Output the [X, Y] coordinate of the center of the cell containing the given text.  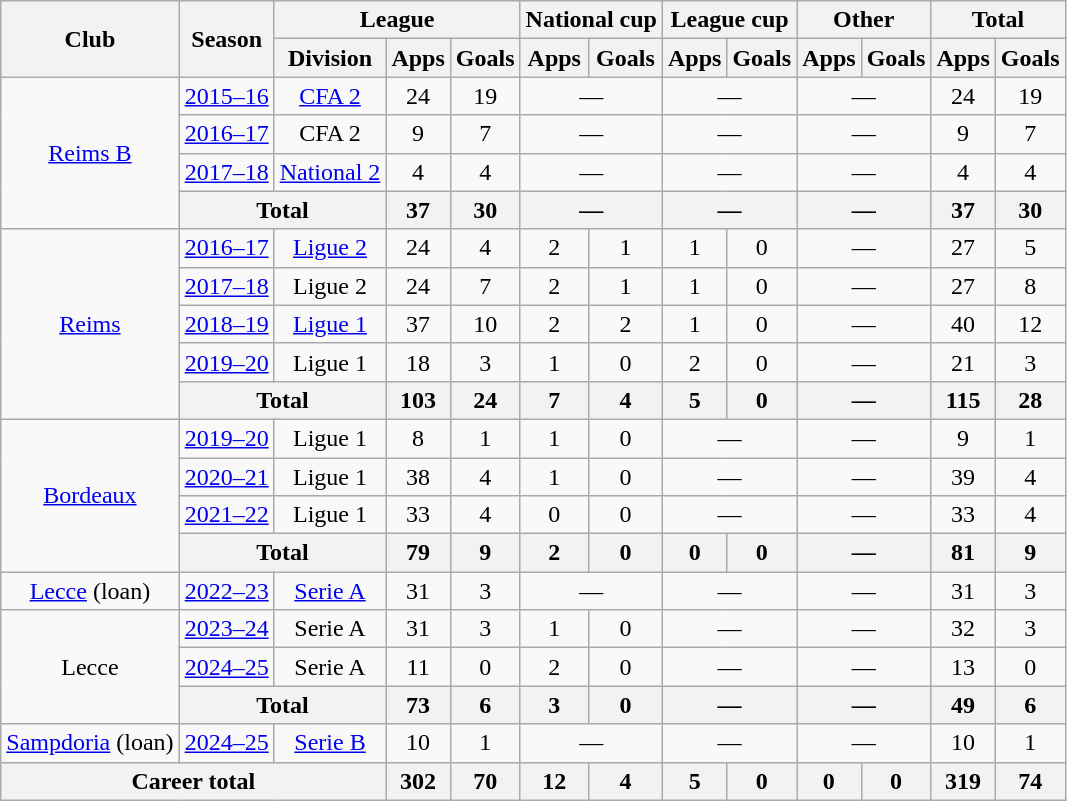
70 [485, 781]
League [397, 20]
319 [963, 781]
Season [226, 39]
103 [418, 400]
13 [963, 667]
2023–24 [226, 629]
2021–22 [226, 515]
115 [963, 400]
74 [1030, 781]
39 [963, 477]
302 [418, 781]
Club [90, 39]
National 2 [330, 172]
40 [963, 324]
38 [418, 477]
2015–16 [226, 96]
Division [330, 58]
21 [963, 362]
49 [963, 705]
2020–21 [226, 477]
11 [418, 667]
81 [963, 553]
Lecce (loan) [90, 591]
Sampdoria (loan) [90, 743]
League cup [729, 20]
2022–23 [226, 591]
National cup [591, 20]
2018–19 [226, 324]
Reims B [90, 153]
Lecce [90, 667]
32 [963, 629]
79 [418, 553]
73 [418, 705]
Serie B [330, 743]
28 [1030, 400]
Career total [194, 781]
Bordeaux [90, 495]
Other [864, 20]
18 [418, 362]
Reims [90, 324]
